Search for the cell housing the specified text and yield its (X, Y) center coordinate. 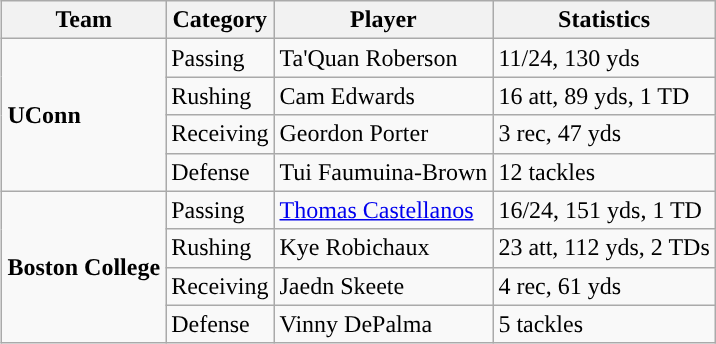
Player (384, 20)
Tui Faumuina-Brown (384, 172)
Geordon Porter (384, 134)
Jaedn Skeete (384, 286)
Team (84, 20)
UConn (84, 115)
Boston College (84, 267)
23 att, 112 yds, 2 TDs (604, 248)
Cam Edwards (384, 96)
Thomas Castellanos (384, 210)
4 rec, 61 yds (604, 286)
3 rec, 47 yds (604, 134)
Ta'Quan Roberson (384, 58)
Category (220, 20)
11/24, 130 yds (604, 58)
16/24, 151 yds, 1 TD (604, 210)
Statistics (604, 20)
16 att, 89 yds, 1 TD (604, 96)
Kye Robichaux (384, 248)
12 tackles (604, 172)
Vinny DePalma (384, 324)
5 tackles (604, 324)
